Provide the (X, Y) coordinate of the cell's center where the given text is located.  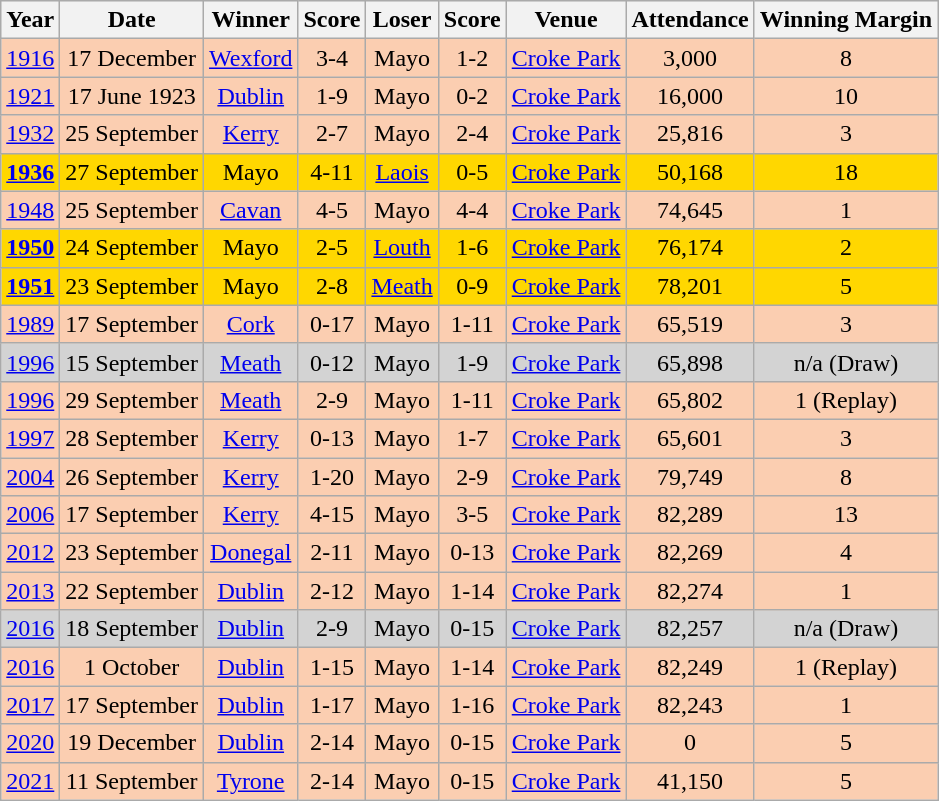
11 September (132, 781)
17 December (132, 58)
65,601 (690, 438)
0-17 (332, 324)
74,645 (690, 210)
Donegal (251, 553)
4-4 (472, 210)
2004 (30, 477)
50,168 (690, 172)
2-8 (332, 286)
41,150 (690, 781)
Date (132, 20)
2-5 (332, 248)
1932 (30, 134)
Loser (402, 20)
16,000 (690, 96)
2-11 (332, 553)
78,201 (690, 286)
0-2 (472, 96)
76,174 (690, 248)
Tyrone (251, 781)
65,898 (690, 362)
1936 (30, 172)
3,000 (690, 58)
Cavan (251, 210)
79,749 (690, 477)
Winning Margin (846, 20)
18 September (132, 629)
1-20 (332, 477)
15 September (132, 362)
4-15 (332, 515)
1916 (30, 58)
65,802 (690, 400)
1 October (132, 667)
2021 (30, 781)
0-9 (472, 286)
82,289 (690, 515)
1-6 (472, 248)
1921 (30, 96)
Venue (566, 20)
22 September (132, 591)
3-5 (472, 515)
Louth (402, 248)
0-5 (472, 172)
1-17 (332, 705)
28 September (132, 438)
2013 (30, 591)
82,243 (690, 705)
24 September (132, 248)
2-7 (332, 134)
2-4 (472, 134)
Cork (251, 324)
19 December (132, 743)
Winner (251, 20)
1997 (30, 438)
0 (690, 743)
1-2 (472, 58)
1948 (30, 210)
27 September (132, 172)
Laois (402, 172)
82,249 (690, 667)
3-4 (332, 58)
2006 (30, 515)
1-15 (332, 667)
29 September (132, 400)
13 (846, 515)
2012 (30, 553)
4-11 (332, 172)
Wexford (251, 58)
82,274 (690, 591)
0-12 (332, 362)
10 (846, 96)
1950 (30, 248)
2 (846, 248)
82,257 (690, 629)
1-16 (472, 705)
2-12 (332, 591)
2020 (30, 743)
25,816 (690, 134)
1989 (30, 324)
1-7 (472, 438)
26 September (132, 477)
4 (846, 553)
17 June 1923 (132, 96)
Year (30, 20)
1951 (30, 286)
Attendance (690, 20)
2017 (30, 705)
65,519 (690, 324)
82,269 (690, 553)
18 (846, 172)
4-5 (332, 210)
